Provide the [X, Y] coordinate of the cell's center where the given text is located.  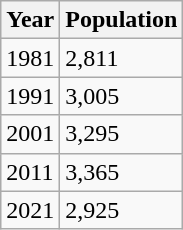
3,295 [122, 134]
3,005 [122, 96]
2001 [30, 134]
3,365 [122, 172]
2011 [30, 172]
1981 [30, 58]
Year [30, 20]
2021 [30, 210]
2,925 [122, 210]
1991 [30, 96]
Population [122, 20]
2,811 [122, 58]
